Output the (x, y) coordinate of the center of the cell containing the given text.  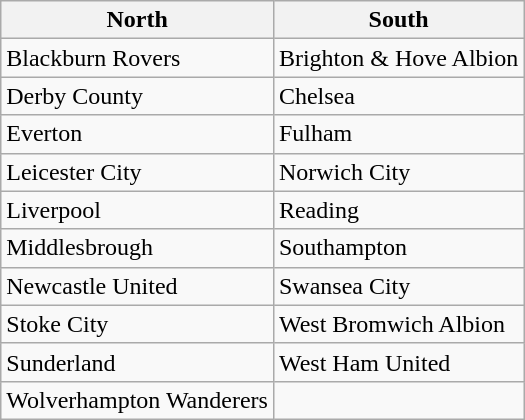
West Bromwich Albion (398, 324)
Brighton & Hove Albion (398, 58)
Reading (398, 210)
South (398, 20)
Liverpool (138, 210)
Stoke City (138, 324)
Sunderland (138, 362)
Leicester City (138, 172)
Fulham (398, 134)
North (138, 20)
Everton (138, 134)
Swansea City (398, 286)
Blackburn Rovers (138, 58)
West Ham United (398, 362)
Middlesbrough (138, 248)
Southampton (398, 248)
Wolverhampton Wanderers (138, 400)
Chelsea (398, 96)
Norwich City (398, 172)
Newcastle United (138, 286)
Derby County (138, 96)
